Determine the [x, y] coordinate at the center of the cell enclosing the given text.  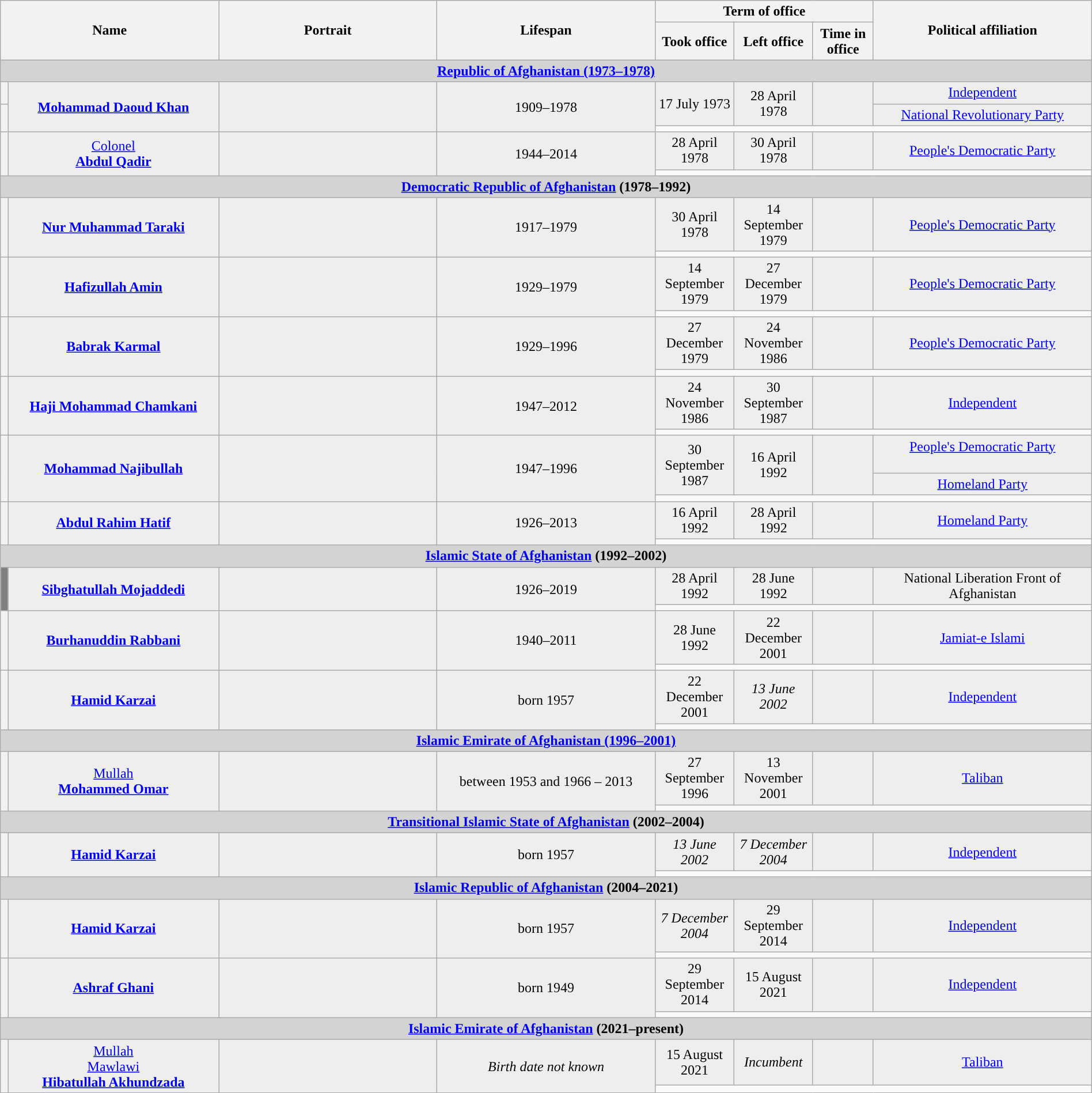
Hafizullah Amin [113, 287]
Jamiat-e Islami [983, 637]
1940–2011 [546, 641]
Incumbent [773, 1062]
1917–1979 [546, 227]
National Liberation Front of Afghanistan [983, 585]
1929–1979 [546, 287]
27 September 1996 [695, 778]
MullahMawlawiHibatullah Akhundzada [113, 1066]
1947–1996 [546, 468]
Islamic State of Afghanistan (1992–2002) [546, 556]
ColonelAbdul Qadir [113, 154]
Time in office [843, 41]
Transitional Islamic State of Afghanistan (2002–2004) [546, 822]
Political affiliation [983, 30]
Haji Mohammad Chamkani [113, 406]
Term of office [764, 12]
National Revolutionary Party [983, 115]
Birth date not known [546, 1066]
1926–2019 [546, 589]
Islamic Republic of Afghanistan (2004–2021) [546, 888]
1947–2012 [546, 406]
Islamic Emirate of Afghanistan (1996–2001) [546, 741]
Nur Muhammad Taraki [113, 227]
MullahMohammed Omar [113, 781]
Mohammad Daoud Khan [113, 107]
Abdul Rahim Hatif [113, 523]
Babrak Karmal [113, 347]
13 November 2001 [773, 778]
Democratic Republic of Afghanistan (1978–1992) [546, 187]
between 1953 and 1966 – 2013 [546, 781]
Portrait [328, 30]
Burhanuddin Rabbani [113, 641]
Lifespan [546, 30]
Left office [773, 41]
1909–1978 [546, 107]
Name [109, 30]
Mohammad Najibullah [113, 468]
Islamic Emirate of Afghanistan (2021–present) [546, 1028]
Republic of Afghanistan (1973–1978) [546, 71]
1926–2013 [546, 523]
Ashraf Ghani [113, 988]
Sibghatullah Mojaddedi [113, 589]
1929–1996 [546, 347]
born 1949 [546, 988]
Took office [695, 41]
17 July 1973 [695, 104]
1944–2014 [546, 154]
